Return the [X, Y] coordinate for the center point of the cell that contains the specified text.  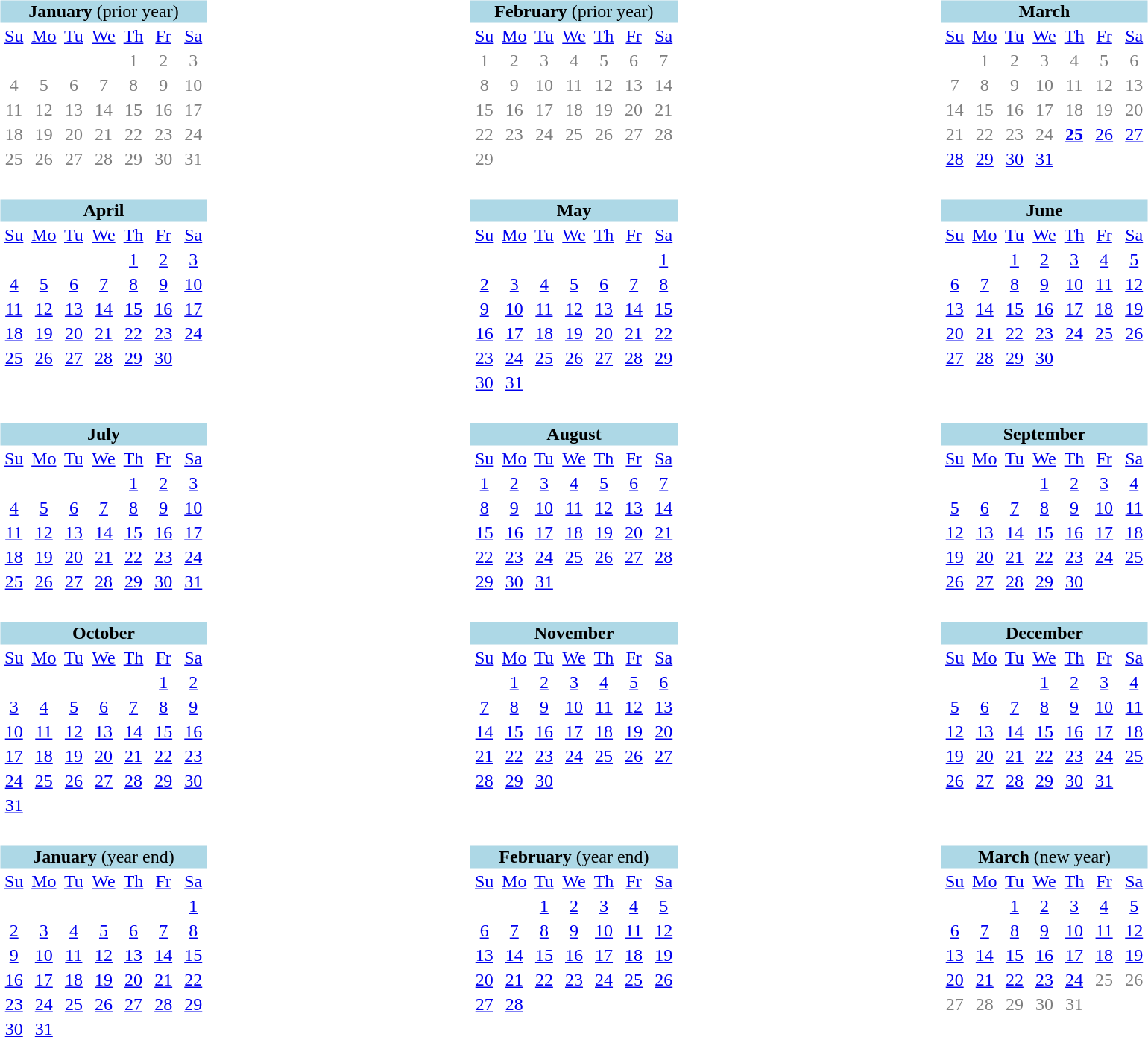
November [574, 633]
February (year end) [574, 857]
June [1044, 211]
December [1044, 633]
November Su Mo Tu We Th Fr Sa 1 2 3 4 5 6 7 8 9 10 11 12 13 14 15 16 17 18 19 20 21 22 23 24 25 26 27 28 29 30 [565, 710]
July [104, 435]
March (new year) [1044, 857]
May Su Mo Tu We Th Fr Sa 1 2 3 4 5 6 7 8 9 10 11 12 13 14 15 16 17 18 19 20 21 22 23 24 25 26 27 28 29 30 31 [565, 286]
April [104, 211]
October [104, 633]
August [574, 435]
March [1044, 11]
August Su Mo Tu We Th Fr Sa 1 2 3 4 5 6 7 8 9 10 11 12 13 14 15 16 17 18 19 20 21 22 23 24 25 26 27 28 29 30 31 [565, 498]
January (year end) [104, 857]
February (prior year) [574, 11]
May [574, 211]
September [1044, 435]
January (prior year) [104, 11]
